Capture the cell that displays the provided text and extract its [x, y] central coordinate. 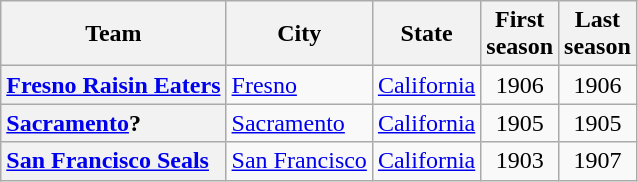
Fresno Raisin Eaters [114, 85]
San Francisco [299, 161]
City [299, 34]
Lastseason [598, 34]
Fresno [299, 85]
1907 [598, 161]
Sacramento [299, 123]
San Francisco Seals [114, 161]
Firstseason [520, 34]
Sacramento? [114, 123]
State [426, 34]
Team [114, 34]
1903 [520, 161]
